Extract the [x, y] coordinate from the center of the cell holding the provided text.  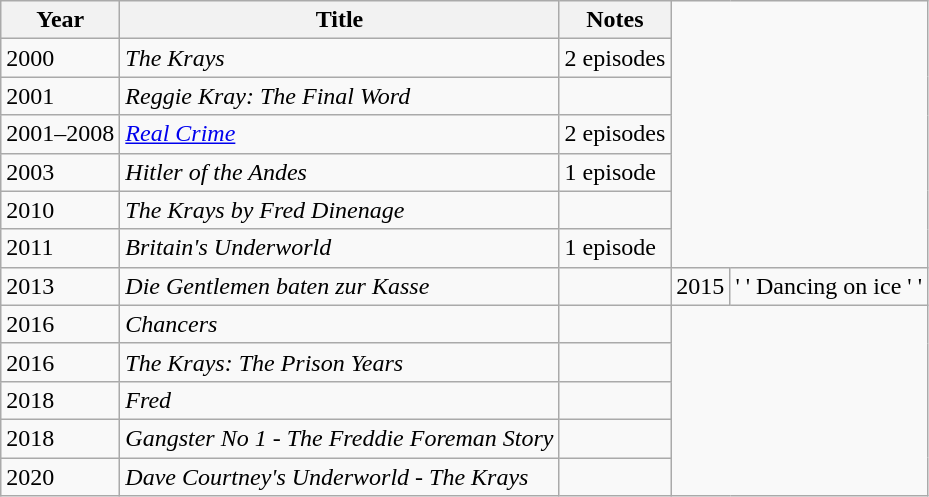
Title [340, 20]
The Krays [340, 58]
2020 [60, 477]
Reggie Kray: The Final Word [340, 96]
Chancers [340, 324]
The Krays by Fred Dinenage [340, 210]
Fred [340, 400]
2010 [60, 210]
Hitler of the Andes [340, 172]
Gangster No 1 - The Freddie Foreman Story [340, 438]
2011 [60, 248]
2003 [60, 172]
Notes [615, 20]
Die Gentlemen baten zur Kasse [340, 286]
Real Crime [340, 134]
Year [60, 20]
Britain's Underworld [340, 248]
2015 [700, 286]
The Krays: The Prison Years [340, 362]
2000 [60, 58]
' ' Dancing on ice ' ' [829, 286]
2001–2008 [60, 134]
2013 [60, 286]
Dave Courtney's Underworld - The Krays [340, 477]
2001 [60, 96]
